Pinpoint the cell where the given text exists, returning its (X, Y) midpoint coordinate. 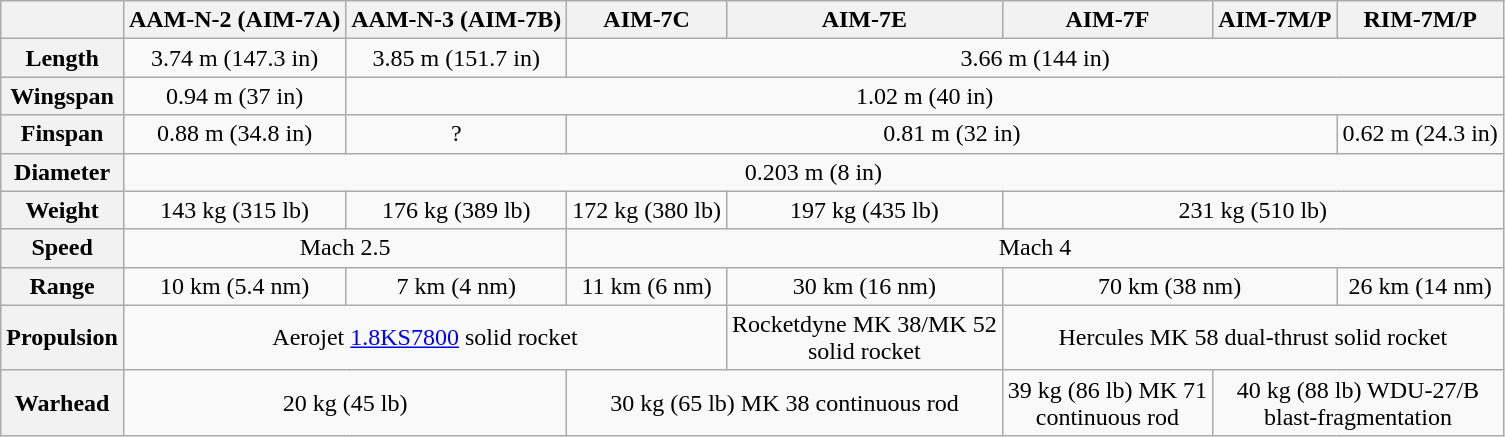
AAM-N-2 (AIM-7A) (234, 20)
0.203 m (8 in) (813, 172)
0.62 m (24.3 in) (1420, 134)
AIM-7F (1107, 20)
RIM-7M/P (1420, 20)
3.74 m (147.3 in) (234, 58)
3.66 m (144 in) (1036, 58)
172 kg (380 lb) (647, 210)
26 km (14 nm) (1420, 286)
176 kg (389 lb) (456, 210)
Diameter (62, 172)
Length (62, 58)
0.88 m (34.8 in) (234, 134)
10 km (5.4 nm) (234, 286)
Rocketdyne MK 38/MK 52 solid rocket (864, 338)
Finspan (62, 134)
Speed (62, 248)
0.94 m (37 in) (234, 96)
197 kg (435 lb) (864, 210)
Mach 2.5 (344, 248)
? (456, 134)
7 km (4 nm) (456, 286)
40 kg (88 lb) WDU-27/B blast-fragmentation (1358, 402)
AIM-7E (864, 20)
70 km (38 nm) (1170, 286)
20 kg (45 lb) (344, 402)
Weight (62, 210)
Range (62, 286)
3.85 m (151.7 in) (456, 58)
Hercules MK 58 dual-thrust solid rocket (1252, 338)
Warhead (62, 402)
AIM-7C (647, 20)
0.81 m (32 in) (952, 134)
AIM-7M/P (1275, 20)
30 km (16 nm) (864, 286)
AAM-N-3 (AIM-7B) (456, 20)
143 kg (315 lb) (234, 210)
39 kg (86 lb) MK 71 continuous rod (1107, 402)
Aerojet 1.8KS7800 solid rocket (424, 338)
Propulsion (62, 338)
30 kg (65 lb) MK 38 continuous rod (784, 402)
Mach 4 (1036, 248)
1.02 m (40 in) (925, 96)
Wingspan (62, 96)
11 km (6 nm) (647, 286)
231 kg (510 lb) (1252, 210)
